Return the [x, y] coordinate for the center point of the cell that contains the specified text.  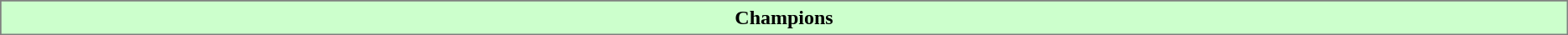
Champions [784, 17]
